Locate the cell with the specified text and output its (x, y) center coordinate. 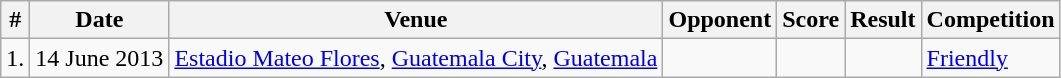
Competition (990, 20)
Friendly (990, 58)
Result (883, 20)
Date (100, 20)
1. (16, 58)
Venue (416, 20)
Score (811, 20)
14 June 2013 (100, 58)
Estadio Mateo Flores, Guatemala City, Guatemala (416, 58)
# (16, 20)
Opponent (720, 20)
